Output the (X, Y) coordinate of the center of the cell containing the given text.  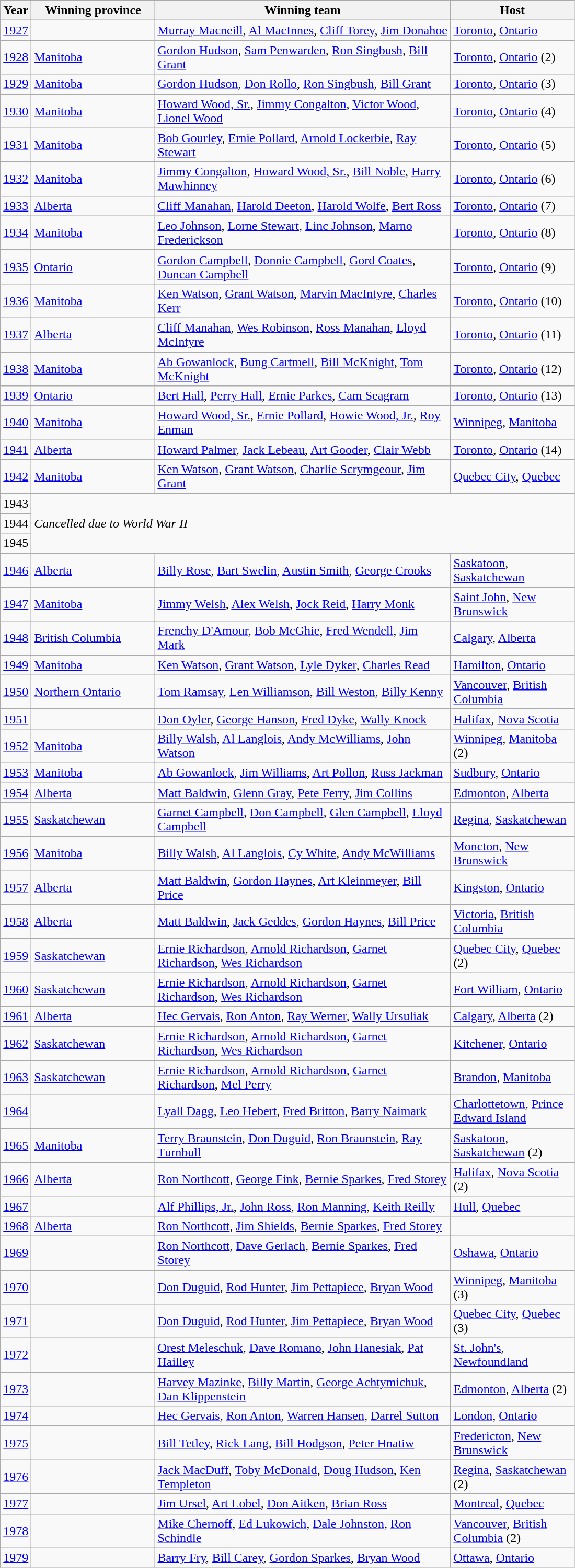
1944 (16, 523)
1976 (16, 1477)
Toronto, Ontario (10) (512, 301)
Quebec City, Quebec (3) (512, 1321)
1965 (16, 1145)
1948 (16, 638)
Toronto, Ontario (3) (512, 84)
1955 (16, 820)
Sudbury, Ontario (512, 773)
1966 (16, 1179)
Toronto, Ontario (2) (512, 57)
Calgary, Alberta (512, 638)
Mike Chernoff, Ed Lukowich, Dale Johnston, Ron Schindle (303, 1530)
Ron Northcott, Jim Shields, Bernie Sparkes, Fred Storey (303, 1226)
Ernie Richardson, Arnold Richardson, Garnet Richardson, Mel Perry (303, 1077)
Fort William, Ontario (512, 989)
Matt Baldwin, Jack Geddes, Gordon Haynes, Bill Price (303, 921)
Toronto, Ontario (5) (512, 145)
Matt Baldwin, Glenn Gray, Pete Ferry, Jim Collins (303, 792)
Frenchy D'Amour, Bob McGhie, Fred Wendell, Jim Mark (303, 638)
Toronto, Ontario (8) (512, 233)
Orest Meleschuk, Dave Romano, John Hanesiak, Pat Hailley (303, 1355)
Edmonton, Alberta (2) (512, 1389)
Ab Gowanlock, Bung Cartmell, Bill McKnight, Tom McKnight (303, 369)
1942 (16, 476)
Year (16, 10)
Howard Palmer, Jack Lebeau, Art Gooder, Clair Webb (303, 450)
Victoria, British Columbia (512, 921)
British Columbia (93, 638)
Toronto, Ontario (12) (512, 369)
Gordon Campbell, Donnie Campbell, Gord Coates, Duncan Campbell (303, 266)
1958 (16, 921)
Howard Wood, Sr., Ernie Pollard, Howie Wood, Jr., Roy Enman (303, 423)
1949 (16, 665)
Toronto, Ontario (9) (512, 266)
Billy Walsh, Al Langlois, Cy White, Andy McWilliams (303, 853)
Jack MacDuff, Toby McDonald, Doug Hudson, Ken Templeton (303, 1477)
1972 (16, 1355)
1970 (16, 1287)
Terry Braunstein, Don Duguid, Ron Braunstein, Ray Turnbull (303, 1145)
Toronto, Ontario (4) (512, 111)
Moncton, New Brunswick (512, 853)
1954 (16, 792)
1962 (16, 1044)
1939 (16, 396)
Ron Northcott, Dave Gerlach, Bernie Sparkes, Fred Storey (303, 1253)
1947 (16, 604)
Toronto, Ontario (7) (512, 206)
Ken Watson, Grant Watson, Marvin MacIntyre, Charles Kerr (303, 301)
Montreal, Quebec (512, 1504)
Hec Gervais, Ron Anton, Warren Hansen, Darrel Sutton (303, 1416)
Halifax, Nova Scotia (512, 719)
Bob Gourley, Ernie Pollard, Arnold Lockerbie, Ray Stewart (303, 145)
Kitchener, Ontario (512, 1044)
Quebec City, Quebec (512, 476)
1933 (16, 206)
Host (512, 10)
Vancouver, British Columbia (2) (512, 1530)
Ottawa, Ontario (512, 1558)
Toronto, Ontario (11) (512, 334)
1946 (16, 570)
Ken Watson, Grant Watson, Charlie Scrymgeour, Jim Grant (303, 476)
Murray Macneill, Al MacInnes, Cliff Torey, Jim Donahoe (303, 30)
Toronto, Ontario (6) (512, 179)
1940 (16, 423)
Barry Fry, Bill Carey, Gordon Sparkes, Bryan Wood (303, 1558)
Fredericton, New Brunswick (512, 1443)
Toronto, Ontario (14) (512, 450)
Winning province (93, 10)
Edmonton, Alberta (512, 792)
1961 (16, 1016)
Brandon, Manitoba (512, 1077)
Saint John, New Brunswick (512, 604)
Halifax, Nova Scotia (2) (512, 1179)
1964 (16, 1111)
Howard Wood, Sr., Jimmy Congalton, Victor Wood, Lionel Wood (303, 111)
Harvey Mazinke, Billy Martin, George Achtymichuk, Dan Klippenstein (303, 1389)
Don Oyler, George Hanson, Fred Dyke, Wally Knock (303, 719)
Jimmy Welsh, Alex Welsh, Jock Reid, Harry Monk (303, 604)
1930 (16, 111)
Regina, Saskatchewan (2) (512, 1477)
Gordon Hudson, Sam Penwarden, Ron Singbush, Bill Grant (303, 57)
Regina, Saskatchewan (512, 820)
1956 (16, 853)
1941 (16, 450)
Lyall Dagg, Leo Hebert, Fred Britton, Barry Naimark (303, 1111)
1973 (16, 1389)
Hamilton, Ontario (512, 665)
Oshawa, Ontario (512, 1253)
1951 (16, 719)
Winnipeg, Manitoba (512, 423)
1960 (16, 989)
Cliff Manahan, Harold Deeton, Harold Wolfe, Bert Ross (303, 206)
1953 (16, 773)
Bill Tetley, Rick Lang, Bill Hodgson, Peter Hnatiw (303, 1443)
1936 (16, 301)
Toronto, Ontario (512, 30)
Bert Hall, Perry Hall, Ernie Parkes, Cam Seagram (303, 396)
1937 (16, 334)
Billy Rose, Bart Swelin, Austin Smith, George Crooks (303, 570)
1931 (16, 145)
Charlottetown, Prince Edward Island (512, 1111)
1928 (16, 57)
1929 (16, 84)
Garnet Campbell, Don Campbell, Glen Campbell, Lloyd Campbell (303, 820)
St. John's, Newfoundland (512, 1355)
Northern Ontario (93, 692)
1968 (16, 1226)
Winnipeg, Manitoba (2) (512, 746)
1927 (16, 30)
1934 (16, 233)
Saskatoon, Saskatchewan (2) (512, 1145)
1959 (16, 956)
Kingston, Ontario (512, 888)
Cancelled due to World War II (303, 523)
Ken Watson, Grant Watson, Lyle Dyker, Charles Read (303, 665)
Alf Phillips, Jr., John Ross, Ron Manning, Keith Reilly (303, 1206)
Matt Baldwin, Gordon Haynes, Art Kleinmeyer, Bill Price (303, 888)
Cliff Manahan, Wes Robinson, Ross Manahan, Lloyd McIntyre (303, 334)
Hec Gervais, Ron Anton, Ray Werner, Wally Ursuliak (303, 1016)
Quebec City, Quebec (2) (512, 956)
Winning team (303, 10)
1967 (16, 1206)
1935 (16, 266)
1971 (16, 1321)
Leo Johnson, Lorne Stewart, Linc Johnson, Marno Frederickson (303, 233)
1952 (16, 746)
Billy Walsh, Al Langlois, Andy McWilliams, John Watson (303, 746)
1957 (16, 888)
1969 (16, 1253)
1950 (16, 692)
Saskatoon, Saskatchewan (512, 570)
1975 (16, 1443)
1974 (16, 1416)
Jim Ursel, Art Lobel, Don Aitken, Brian Ross (303, 1504)
Calgary, Alberta (2) (512, 1016)
1938 (16, 369)
Tom Ramsay, Len Williamson, Bill Weston, Billy Kenny (303, 692)
Hull, Quebec (512, 1206)
Ab Gowanlock, Jim Williams, Art Pollon, Russ Jackman (303, 773)
Ron Northcott, George Fink, Bernie Sparkes, Fred Storey (303, 1179)
1943 (16, 504)
1979 (16, 1558)
London, Ontario (512, 1416)
Toronto, Ontario (13) (512, 396)
Winnipeg, Manitoba (3) (512, 1287)
1945 (16, 543)
Vancouver, British Columbia (512, 692)
Jimmy Congalton, Howard Wood, Sr., Bill Noble, Harry Mawhinney (303, 179)
1977 (16, 1504)
1963 (16, 1077)
1978 (16, 1530)
1932 (16, 179)
Gordon Hudson, Don Rollo, Ron Singbush, Bill Grant (303, 84)
